Scan for the cell matching the given text and deliver its [x, y] coordinate at center. 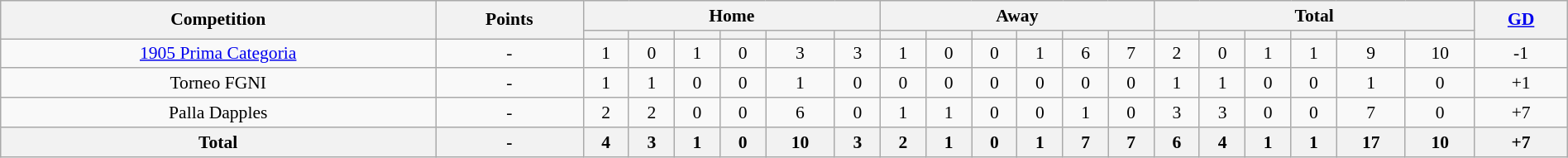
17 [1371, 141]
Torneo FGNI [218, 83]
Home [731, 16]
GD [1521, 20]
+1 [1521, 83]
9 [1371, 53]
Competition [218, 20]
Palla Dapples [218, 113]
-1 [1521, 53]
1905 Prima Categoria [218, 53]
Away [1017, 16]
Points [509, 20]
